Output the [X, Y] coordinate of the center of the cell containing the given text.  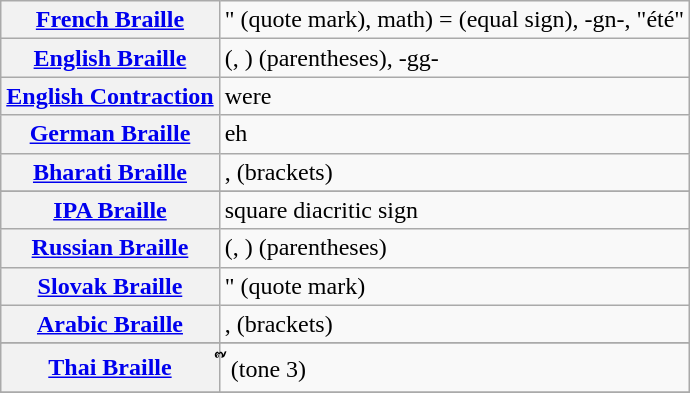
square diacritic sign [454, 210]
(, ) (parentheses), -gg- [454, 58]
Thai Braille [110, 368]
Bharati Braille [110, 172]
Slovak Braille [110, 286]
English Braille [110, 58]
English Contraction [110, 96]
" (quote mark) [454, 286]
Arabic Braille [110, 324]
were [454, 96]
French Braille [110, 20]
(, ) (parentheses) [454, 248]
๊ (tone 3) [454, 368]
" (quote mark), math) = (equal sign), -gn-, "été" [454, 20]
Russian Braille [110, 248]
German Braille [110, 134]
IPA Braille [110, 210]
eh [454, 134]
